Detect which cell encompasses the target text, then output its [X, Y] center coordinate. 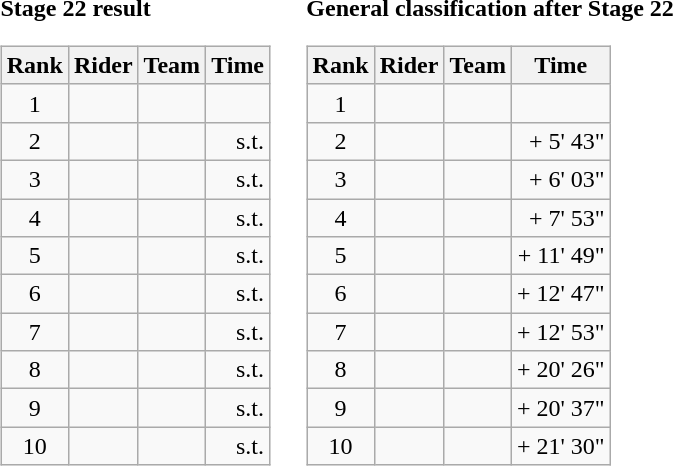
+ 11' 49" [560, 256]
+ 7' 53" [560, 217]
+ 20' 37" [560, 408]
+ 20' 26" [560, 370]
+ 6' 03" [560, 179]
+ 21' 30" [560, 446]
+ 12' 47" [560, 294]
+ 12' 53" [560, 332]
+ 5' 43" [560, 141]
